Scan for the cell matching the given text and deliver its (X, Y) coordinate at center. 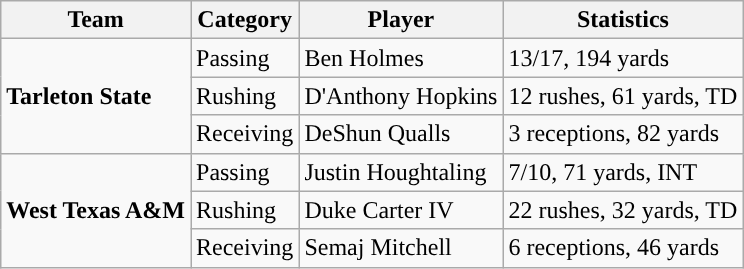
12 rushes, 61 yards, TD (623, 96)
Semaj Mitchell (401, 248)
Ben Holmes (401, 58)
Tarleton State (96, 96)
3 receptions, 82 yards (623, 134)
Duke Carter IV (401, 210)
Category (244, 20)
West Texas A&M (96, 210)
7/10, 71 yards, INT (623, 172)
D'Anthony Hopkins (401, 96)
Team (96, 20)
6 receptions, 46 yards (623, 248)
DeShun Qualls (401, 134)
Justin Houghtaling (401, 172)
Player (401, 20)
13/17, 194 yards (623, 58)
Statistics (623, 20)
22 rushes, 32 yards, TD (623, 210)
